For the text-containing cell, return its midpoint in [X, Y] coordinate format. 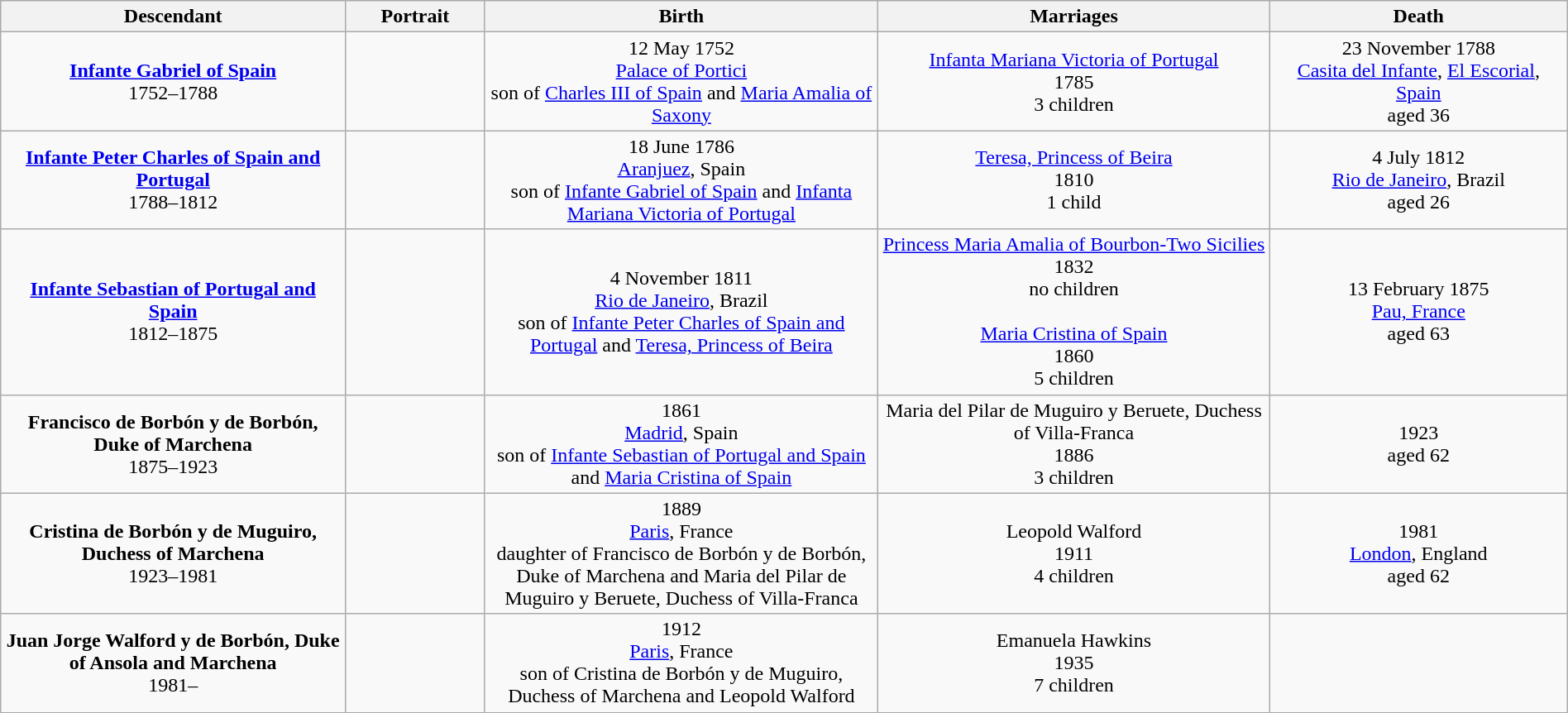
Infanta Mariana Victoria of Portugal17853 children [1074, 81]
1889Paris, Francedaughter of Francisco de Borbón y de Borbón, Duke of Marchena and Maria del Pilar de Muguiro y Beruete, Duchess of Villa-Franca [681, 553]
Birth [681, 17]
Portrait [415, 17]
23 November 1788Casita del Infante, El Escorial, Spainaged 36 [1418, 81]
13 February 1875Pau, Franceaged 63 [1418, 312]
1981London, Englandaged 62 [1418, 553]
Leopold Walford19114 children [1074, 553]
Infante Sebastian of Portugal and Spain1812–1875 [174, 312]
4 July 1812Rio de Janeiro, Brazilaged 26 [1418, 180]
12 May 1752Palace of Porticison of Charles III of Spain and Maria Amalia of Saxony [681, 81]
Infante Peter Charles of Spain and Portugal1788–1812 [174, 180]
Teresa, Princess of Beira18101 child [1074, 180]
Emanuela Hawkins19357 children [1074, 663]
1861Madrid, Spainson of Infante Sebastian of Portugal and Spain and Maria Cristina of Spain [681, 443]
Francisco de Borbón y de Borbón, Duke of Marchena1875–1923 [174, 443]
Descendant [174, 17]
18 June 1786Aranjuez, Spainson of Infante Gabriel of Spain and Infanta Mariana Victoria of Portugal [681, 180]
Marriages [1074, 17]
1912Paris, Franceson of Cristina de Borbón y de Muguiro, Duchess of Marchena and Leopold Walford [681, 663]
Cristina de Borbón y de Muguiro, Duchess of Marchena1923–1981 [174, 553]
Maria del Pilar de Muguiro y Beruete, Duchess of Villa-Franca18863 children [1074, 443]
Princess Maria Amalia of Bourbon-Two Sicilies1832no childrenMaria Cristina of Spain18605 children [1074, 312]
Infante Gabriel of Spain1752–1788 [174, 81]
1923aged 62 [1418, 443]
Juan Jorge Walford y de Borbón, Duke of Ansola and Marchena1981– [174, 663]
Death [1418, 17]
4 November 1811Rio de Janeiro, Brazilson of Infante Peter Charles of Spain and Portugal and Teresa, Princess of Beira [681, 312]
